Identify which cell holds the provided text, then report its (X, Y) central coordinate. 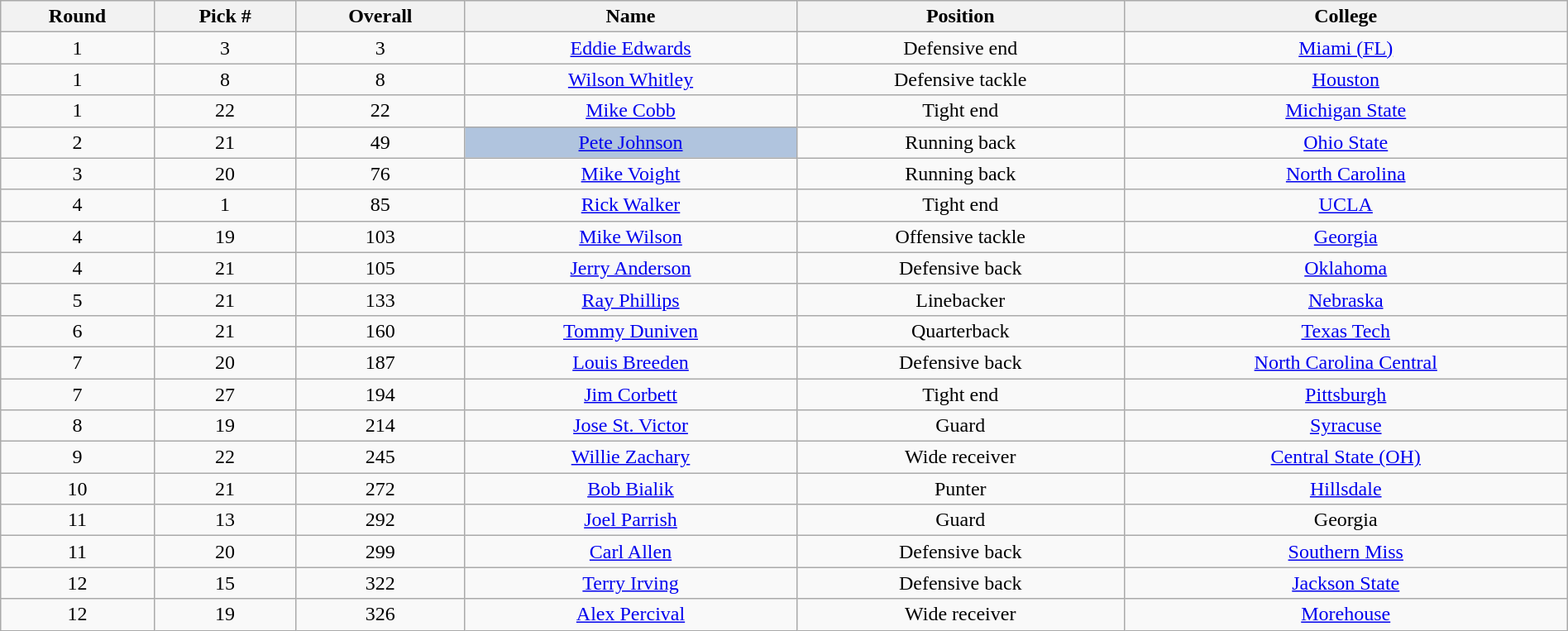
Jim Corbett (630, 394)
Mike Voight (630, 174)
Mike Wilson (630, 237)
Willie Zachary (630, 457)
Alex Percival (630, 614)
105 (380, 268)
Nebraska (1346, 299)
Bob Bialik (630, 489)
Michigan State (1346, 111)
Defensive end (960, 48)
194 (380, 394)
Jose St. Victor (630, 426)
Tommy Duniven (630, 331)
Pick # (225, 17)
Overall (380, 17)
Defensive tackle (960, 79)
9 (78, 457)
Hillsdale (1346, 489)
299 (380, 552)
272 (380, 489)
Pete Johnson (630, 142)
Texas Tech (1346, 331)
Eddie Edwards (630, 48)
Southern Miss (1346, 552)
Ohio State (1346, 142)
245 (380, 457)
76 (380, 174)
Jerry Anderson (630, 268)
187 (380, 362)
Miami (FL) (1346, 48)
49 (380, 142)
Terry Irving (630, 583)
Oklahoma (1346, 268)
15 (225, 583)
Syracuse (1346, 426)
13 (225, 520)
Linebacker (960, 299)
Morehouse (1346, 614)
Mike Cobb (630, 111)
Louis Breeden (630, 362)
Wilson Whitley (630, 79)
Position (960, 17)
214 (380, 426)
133 (380, 299)
326 (380, 614)
322 (380, 583)
Central State (OH) (1346, 457)
103 (380, 237)
85 (380, 205)
10 (78, 489)
North Carolina (1346, 174)
Carl Allen (630, 552)
Name (630, 17)
292 (380, 520)
Jackson State (1346, 583)
27 (225, 394)
Round (78, 17)
2 (78, 142)
5 (78, 299)
College (1346, 17)
6 (78, 331)
Quarterback (960, 331)
Houston (1346, 79)
Offensive tackle (960, 237)
Punter (960, 489)
UCLA (1346, 205)
North Carolina Central (1346, 362)
160 (380, 331)
Ray Phillips (630, 299)
Joel Parrish (630, 520)
Rick Walker (630, 205)
Pittsburgh (1346, 394)
